Detect which cell encompasses the target text, then output its (X, Y) center coordinate. 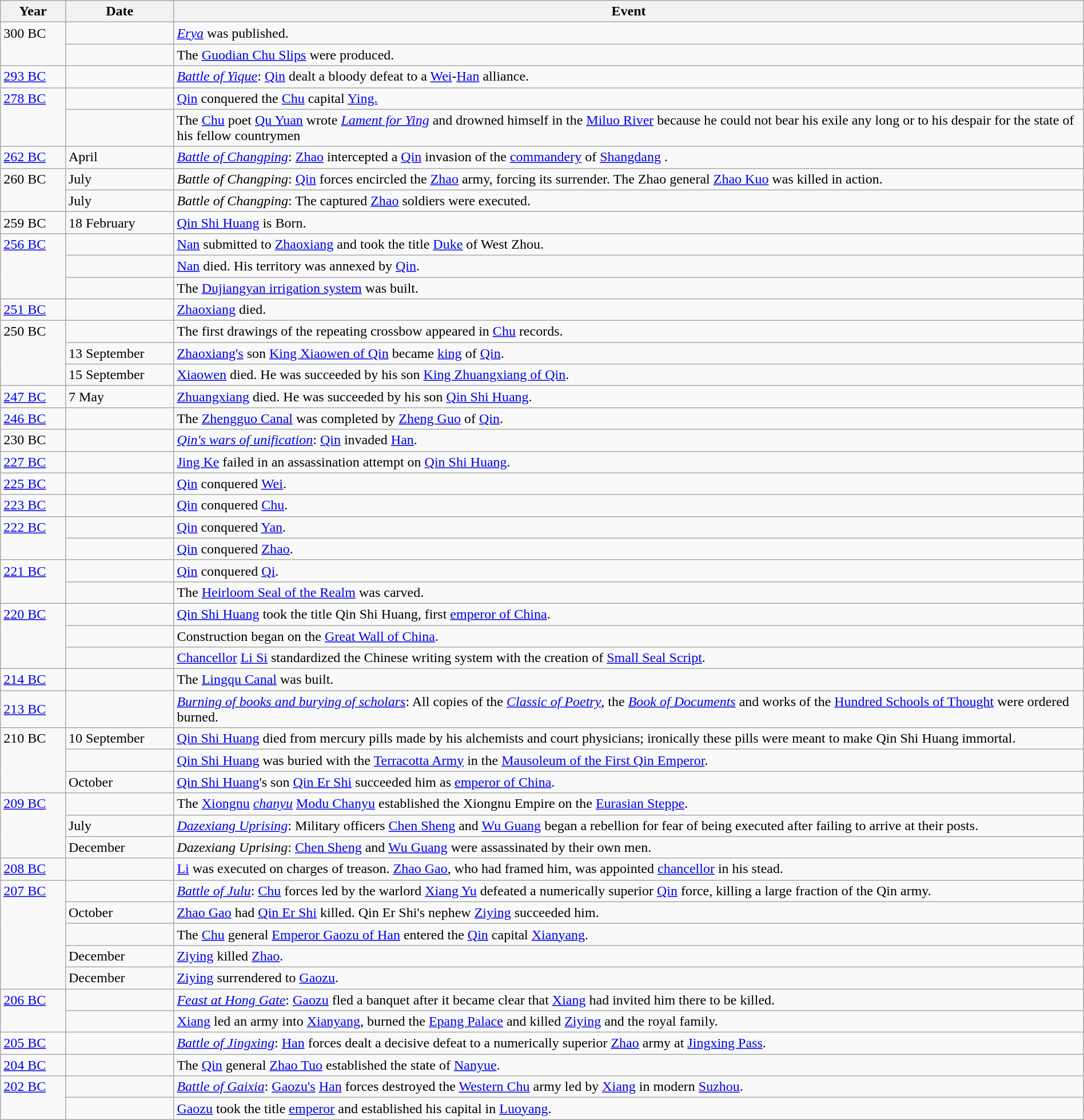
Qin conquered Qi. (629, 571)
250 BC (33, 353)
Qin Shi Huang is Born. (629, 222)
Qin conquered the Chu capital Ying. (629, 98)
Qin's wars of unification: Qin invaded Han. (629, 440)
Battle of Gaixia: Gaozu's Han forces destroyed the Western Chu army led by Xiang in modern Suzhou. (629, 1087)
The Qin general Zhao Tuo established the state of Nanyue. (629, 1065)
Gaozu took the title emperor and established his capital in Luoyang. (629, 1109)
Battle of Yique: Qin dealt a bloody defeat to a Wei-Han alliance. (629, 77)
204 BC (33, 1065)
221 BC (33, 581)
The Chu general Emperor Gaozu of Han entered the Qin capital Xianyang. (629, 934)
The Zhengguo Canal was completed by Zheng Guo of Qin. (629, 418)
Zhao Gao had Qin Er Shi killed. Qin Er Shi's nephew Ziying succeeded him. (629, 912)
Qin Shi Huang's son Qin Er Shi succeeded him as emperor of China. (629, 782)
278 BC (33, 117)
207 BC (33, 934)
220 BC (33, 636)
Xiang led an army into Xianyang, burned the Epang Palace and killed Ziying and the royal family. (629, 1022)
10 September (119, 739)
The Dujiangyan irrigation system was built. (629, 288)
246 BC (33, 418)
Battle of Changping: Zhao intercepted a Qin invasion of the commandery of Shangdang . (629, 157)
Qin Shi Huang died from mercury pills made by his alchemists and court physicians; ironically these pills were meant to make Qin Shi Huang immortal. (629, 739)
Erya was published. (629, 33)
Chancellor Li Si standardized the Chinese writing system with the creation of Small Seal Script. (629, 658)
Nan died. His territory was annexed by Qin. (629, 266)
Zhaoxiang's son King Xiaowen of Qin became king of Qin. (629, 353)
259 BC (33, 222)
222 BC (33, 538)
230 BC (33, 440)
209 BC (33, 826)
227 BC (33, 462)
214 BC (33, 680)
Event (629, 11)
April (119, 157)
15 September (119, 375)
Xiaowen died. He was succeeded by his son King Zhuangxiang of Qin. (629, 375)
251 BC (33, 310)
The Xiongnu chanyu Modu Chanyu established the Xiongnu Empire on the Eurasian Steppe. (629, 804)
206 BC (33, 1011)
Qin conquered Yan. (629, 527)
Qin conquered Chu. (629, 505)
Qin conquered Wei. (629, 484)
13 September (119, 353)
Construction began on the Great Wall of China. (629, 636)
Date (119, 11)
Qin conquered Zhao. (629, 549)
The Heirloom Seal of the Realm was carved. (629, 592)
Feast at Hong Gate: Gaozu fled a banquet after it became clear that Xiang had invited him there to be killed. (629, 1000)
Nan submitted to Zhaoxiang and took the title Duke of West Zhou. (629, 244)
Zhaoxiang died. (629, 310)
Battle of Julu: Chu forces led by the warlord Xiang Yu defeated a numerically superior Qin force, killing a large fraction of the Qin army. (629, 891)
Dazexiang Uprising: Chen Sheng and Wu Guang were assassinated by their own men. (629, 847)
Qin Shi Huang was buried with the Terracotta Army in the Mausoleum of the First Qin Emperor. (629, 760)
The Guodian Chu Slips were produced. (629, 55)
256 BC (33, 266)
Jing Ke failed in an assassination attempt on Qin Shi Huang. (629, 462)
Qin Shi Huang took the title Qin Shi Huang, first emperor of China. (629, 614)
208 BC (33, 869)
Li was executed on charges of treason. Zhao Gao, who had framed him, was appointed chancellor in his stead. (629, 869)
Ziying killed Zhao. (629, 956)
Year (33, 11)
18 February (119, 222)
293 BC (33, 77)
300 BC (33, 44)
The first drawings of the repeating crossbow appeared in Chu records. (629, 332)
205 BC (33, 1043)
Zhuangxiang died. He was succeeded by his son Qin Shi Huang. (629, 397)
7 May (119, 397)
260 BC (33, 190)
202 BC (33, 1098)
Dazexiang Uprising: Military officers Chen Sheng and Wu Guang began a rebellion for fear of being executed after failing to arrive at their posts. (629, 826)
Battle of Changping: The captured Zhao soldiers were executed. (629, 201)
210 BC (33, 760)
225 BC (33, 484)
247 BC (33, 397)
Battle of Jingxing: Han forces dealt a decisive defeat to a numerically superior Zhao army at Jingxing Pass. (629, 1043)
The Lingqu Canal was built. (629, 680)
262 BC (33, 157)
Battle of Changping: Qin forces encircled the Zhao army, forcing its surrender. The Zhao general Zhao Kuo was killed in action. (629, 179)
223 BC (33, 505)
Ziying surrendered to Gaozu. (629, 978)
213 BC (33, 709)
